Search for the cell housing the specified text and yield its (x, y) center coordinate. 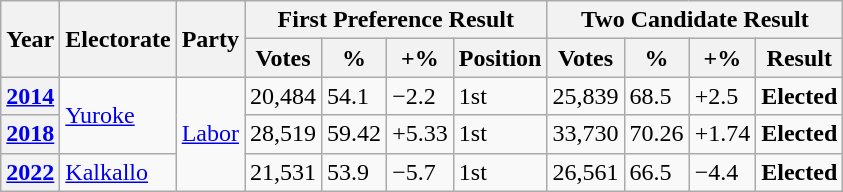
−5.7 (420, 172)
20,484 (284, 96)
Two Candidate Result (695, 20)
Labor (210, 134)
25,839 (586, 96)
Position (500, 58)
70.26 (656, 134)
54.1 (354, 96)
+5.33 (420, 134)
53.9 (354, 172)
59.42 (354, 134)
26,561 (586, 172)
66.5 (656, 172)
Yuroke (118, 115)
+2.5 (722, 96)
Result (800, 58)
+1.74 (722, 134)
Party (210, 39)
First Preference Result (396, 20)
−2.2 (420, 96)
2022 (30, 172)
−4.4 (722, 172)
Year (30, 39)
28,519 (284, 134)
Electorate (118, 39)
21,531 (284, 172)
2014 (30, 96)
33,730 (586, 134)
68.5 (656, 96)
Kalkallo (118, 172)
2018 (30, 134)
